From the cell containing the given text, extract its center point as (x, y) coordinate. 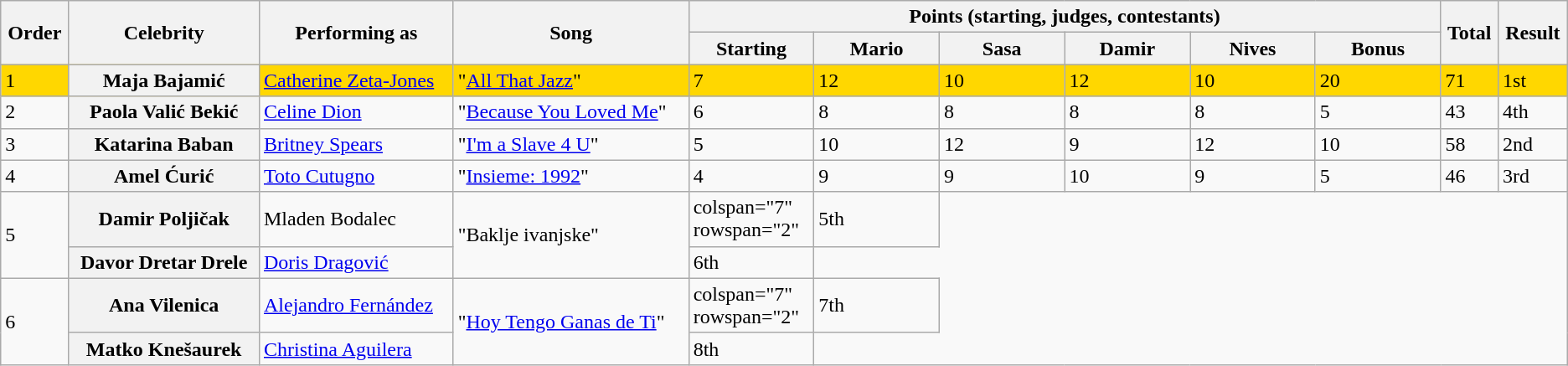
Amel Ćurić (164, 176)
43 (1469, 112)
58 (1469, 144)
20 (1378, 80)
Nives (1253, 49)
Sasa (1002, 49)
Christina Aguilera (356, 348)
Song (571, 33)
"Insieme: 1992" (571, 176)
"All That Jazz" (571, 80)
Katarina Baban (164, 144)
Britney Spears (356, 144)
Doris Dragović (356, 262)
7th (877, 305)
6th (751, 262)
Catherine Zeta-Jones (356, 80)
"Baklje ivanjske" (571, 235)
Alejandro Fernández (356, 305)
Ana Vilenica (164, 305)
1st (1533, 80)
Celebrity (164, 33)
Paola Valić Bekić (164, 112)
"I'm a Slave 4 U" (571, 144)
4th (1533, 112)
Mario (877, 49)
Davor Dretar Drele (164, 262)
Mladen Bodalec (356, 219)
3 (35, 144)
Bonus (1378, 49)
Performing as (356, 33)
46 (1469, 176)
Matko Knešaurek (164, 348)
7 (751, 80)
2 (35, 112)
Result (1533, 33)
Damir Poljičak (164, 219)
Maja Bajamić (164, 80)
5th (877, 219)
2nd (1533, 144)
Points (starting, judges, contestants) (1065, 17)
Toto Cutugno (356, 176)
Order (35, 33)
"Because You Loved Me" (571, 112)
3rd (1533, 176)
"Hoy Tengo Ganas de Ti" (571, 322)
1 (35, 80)
Total (1469, 33)
71 (1469, 80)
Celine Dion (356, 112)
Starting (751, 49)
Damir (1127, 49)
8th (751, 348)
